Pinpoint the cell where the given text exists, returning its (x, y) midpoint coordinate. 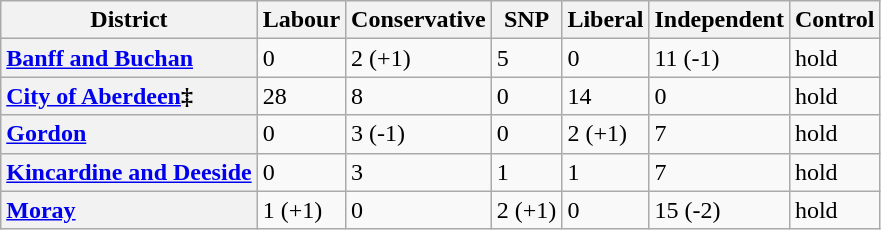
15 (-2) (719, 210)
Gordon (129, 134)
City of Aberdeen‡ (129, 96)
Liberal (606, 20)
Independent (719, 20)
11 (-1) (719, 58)
District (129, 20)
Labour (301, 20)
8 (419, 96)
SNP (526, 20)
1 (+1) (301, 210)
14 (606, 96)
Conservative (419, 20)
Banff and Buchan (129, 58)
3 (-1) (419, 134)
28 (301, 96)
Kincardine and Deeside (129, 172)
Moray (129, 210)
3 (419, 172)
Control (834, 20)
5 (526, 58)
